Detect which cell encompasses the target text, then output its [x, y] center coordinate. 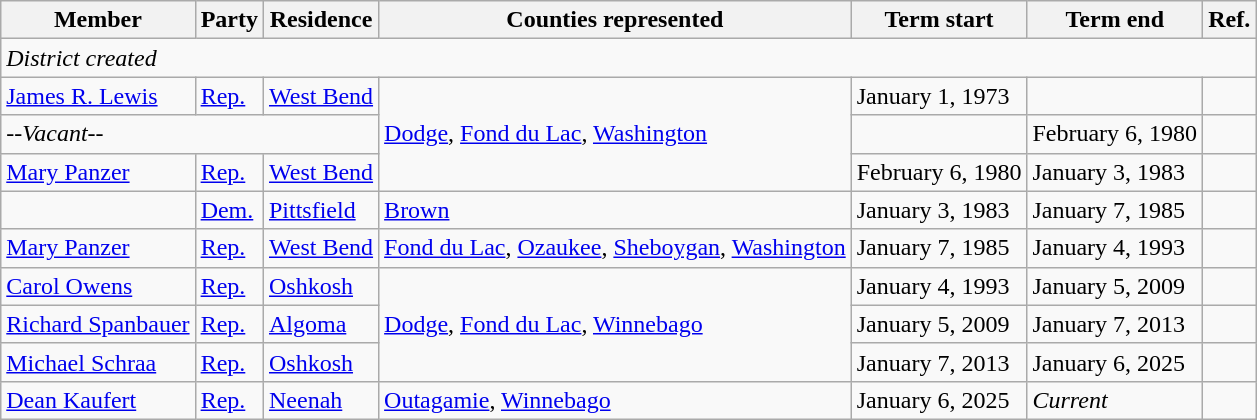
Neenah [320, 400]
Pittsfield [320, 210]
District created [628, 58]
Algoma [320, 324]
James R. Lewis [98, 96]
Dodge, Fond du Lac, Winnebago [616, 324]
Term start [939, 20]
Michael Schraa [98, 362]
Brown [616, 210]
Counties represented [616, 20]
Member [98, 20]
Current [1115, 400]
Outagamie, Winnebago [616, 400]
Dodge, Fond du Lac, Washington [616, 134]
Carol Owens [98, 286]
Residence [320, 20]
Ref. [1230, 20]
Term end [1115, 20]
Dean Kaufert [98, 400]
Richard Spanbauer [98, 324]
Dem. [229, 210]
--Vacant-- [190, 134]
January 1, 1973 [939, 96]
Party [229, 20]
Fond du Lac, Ozaukee, Sheboygan, Washington [616, 248]
